Output the (x, y) coordinate of the center of the cell containing the given text.  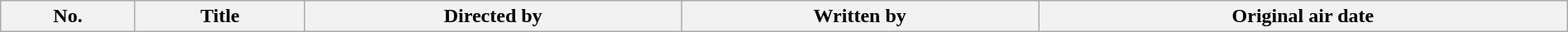
Title (220, 16)
Directed by (493, 16)
Original air date (1303, 16)
No. (68, 16)
Written by (860, 16)
